Detect which cell encompasses the target text, then output its (X, Y) center coordinate. 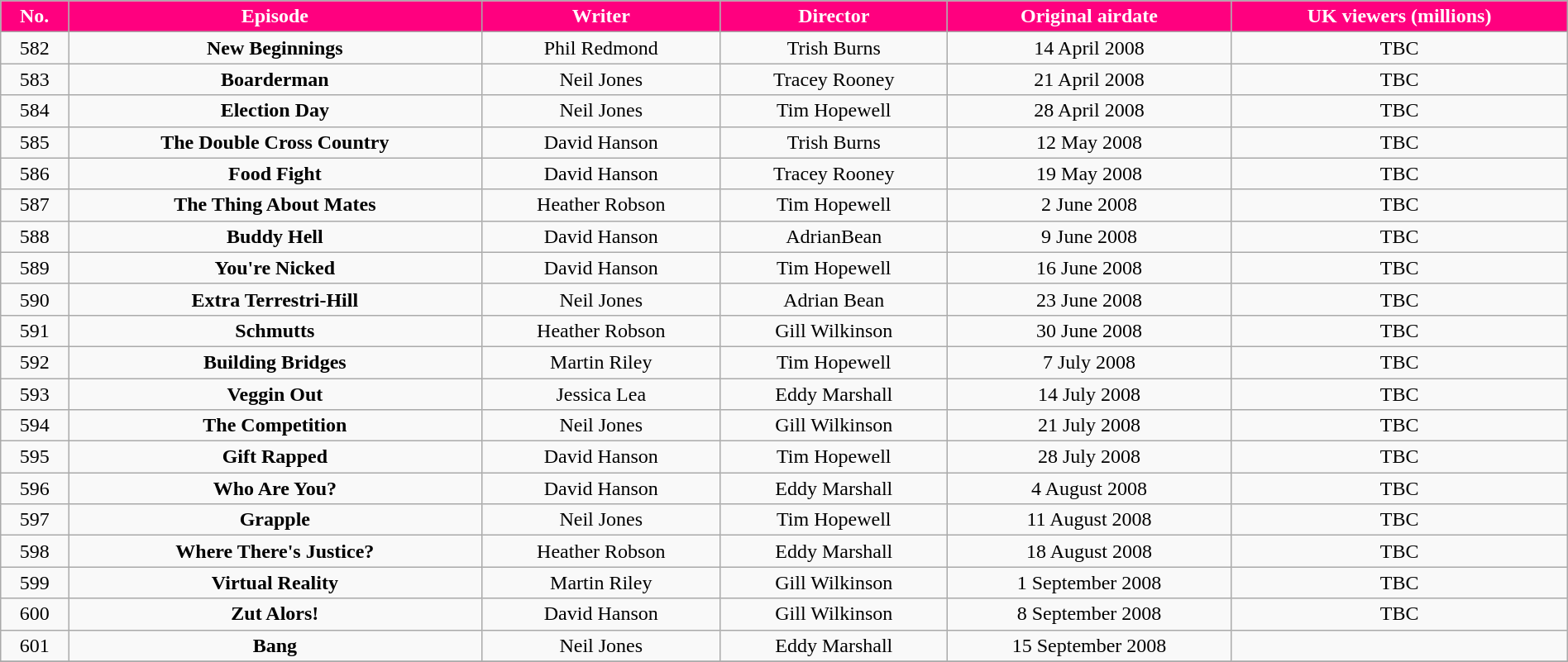
593 (35, 394)
591 (35, 331)
Where There's Justice? (275, 551)
589 (35, 268)
2 June 2008 (1089, 205)
18 August 2008 (1089, 551)
Original airdate (1089, 17)
Adrian Bean (834, 299)
9 June 2008 (1089, 236)
No. (35, 17)
599 (35, 583)
The Competition (275, 426)
Building Bridges (275, 362)
16 June 2008 (1089, 268)
Zut Alors! (275, 614)
595 (35, 457)
Director (834, 17)
587 (35, 205)
584 (35, 111)
28 July 2008 (1089, 457)
Bang (275, 645)
Food Fight (275, 174)
15 September 2008 (1089, 645)
You're Nicked (275, 268)
14 July 2008 (1089, 394)
586 (35, 174)
8 September 2008 (1089, 614)
596 (35, 488)
Extra Terrestri-Hill (275, 299)
583 (35, 79)
AdrianBean (834, 236)
601 (35, 645)
585 (35, 142)
Who Are You? (275, 488)
21 July 2008 (1089, 426)
597 (35, 520)
12 May 2008 (1089, 142)
28 April 2008 (1089, 111)
588 (35, 236)
594 (35, 426)
23 June 2008 (1089, 299)
600 (35, 614)
21 April 2008 (1089, 79)
New Beginnings (275, 48)
Gift Rapped (275, 457)
Veggin Out (275, 394)
582 (35, 48)
Phil Redmond (600, 48)
30 June 2008 (1089, 331)
Episode (275, 17)
Schmutts (275, 331)
19 May 2008 (1089, 174)
1 September 2008 (1089, 583)
Buddy Hell (275, 236)
7 July 2008 (1089, 362)
11 August 2008 (1089, 520)
Writer (600, 17)
UK viewers (millions) (1399, 17)
14 April 2008 (1089, 48)
The Double Cross Country (275, 142)
592 (35, 362)
Jessica Lea (600, 394)
Virtual Reality (275, 583)
The Thing About Mates (275, 205)
Election Day (275, 111)
Grapple (275, 520)
590 (35, 299)
Boarderman (275, 79)
598 (35, 551)
4 August 2008 (1089, 488)
